Capture the cell that displays the provided text and extract its (x, y) central coordinate. 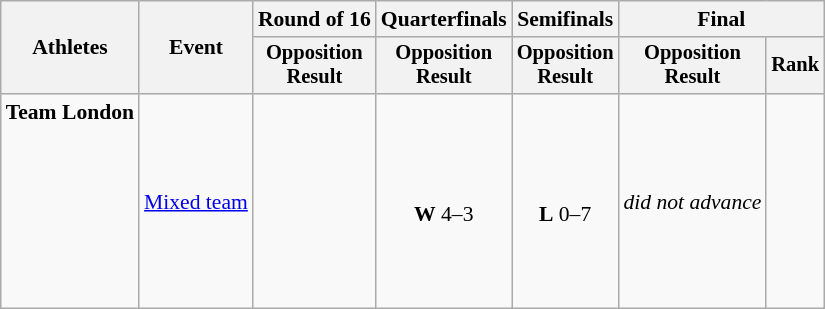
Event (196, 48)
Team London (70, 201)
Round of 16 (314, 19)
W 4–3 (444, 201)
did not advance (692, 201)
Final (721, 19)
Quarterfinals (444, 19)
Semifinals (566, 19)
L 0–7 (566, 201)
Mixed team (196, 201)
Rank (795, 66)
Athletes (70, 48)
